Locate the cell with the specified text and output its (X, Y) center coordinate. 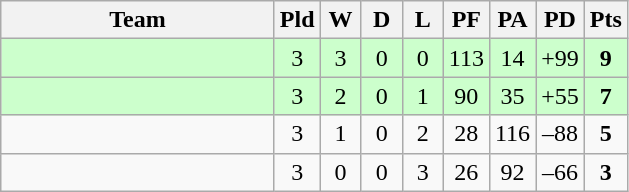
14 (512, 58)
9 (606, 58)
Pts (606, 20)
7 (606, 96)
35 (512, 96)
PA (512, 20)
W (340, 20)
L (422, 20)
+55 (560, 96)
D (382, 20)
92 (512, 172)
5 (606, 134)
28 (466, 134)
Team (138, 20)
90 (466, 96)
–88 (560, 134)
PD (560, 20)
Pld (297, 20)
PF (466, 20)
+99 (560, 58)
113 (466, 58)
26 (466, 172)
116 (512, 134)
–66 (560, 172)
